Find where the given text appears and provide that cell's center as [x, y] coordinate. 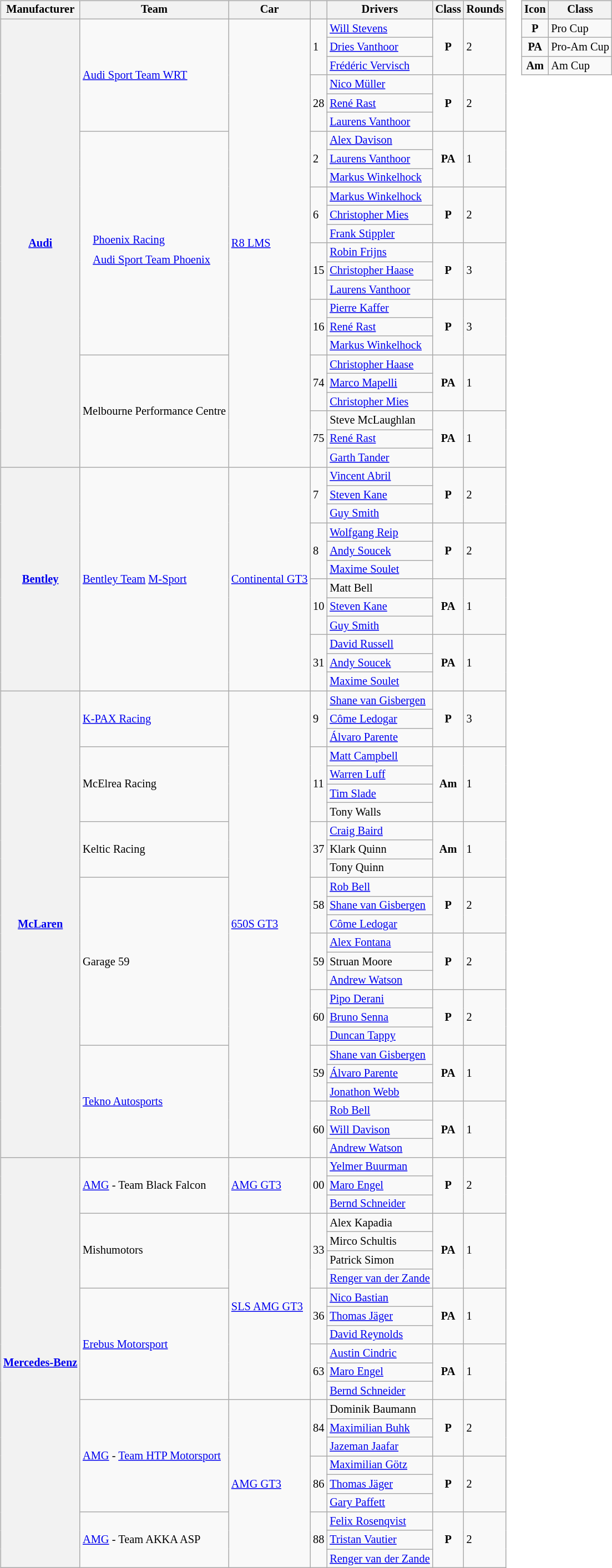
David Reynolds [380, 1335]
Audi Sport Team WRT [154, 75]
Gary Paffett [380, 1503]
Marco Mapelli [380, 383]
10 [318, 607]
Garth Tander [380, 457]
Robin Frijns [380, 252]
Manufacturer [40, 10]
Audi Sport Team Phoenix [151, 259]
David Russell [380, 644]
Matt Bell [380, 588]
Continental GT3 [270, 579]
AMG - Team Black Falcon [154, 1185]
Mirco Schultis [380, 1241]
36 [318, 1316]
6 [318, 215]
Alex Davison [380, 140]
Tony Quinn [380, 868]
Jonathon Webb [380, 1092]
Audi [40, 243]
Vincent Abril [380, 476]
Keltic Racing [154, 849]
Tony Walls [380, 812]
Felix Rosenqvist [380, 1521]
Phoenix Racing [151, 240]
Erebus Motorsport [154, 1344]
Maximilian Buhk [380, 1428]
84 [318, 1428]
74 [318, 383]
Drivers [380, 10]
11 [318, 784]
15 [318, 271]
Dominik Baumann [380, 1409]
Alex Fontana [380, 943]
Bruno Senna [380, 1017]
Will Stevens [380, 28]
Klark Quinn [380, 849]
Wolfgang Reip [380, 532]
8 [318, 551]
Will Davison [380, 1129]
Pro Cup [580, 28]
Frank Stippler [380, 234]
86 [318, 1484]
Warren Luff [380, 775]
33 [318, 1251]
Team [154, 10]
AMG - Team AKKA ASP [154, 1540]
650S GT3 [270, 924]
Melbourne Performance Centre [154, 411]
16 [318, 327]
31 [318, 663]
Pierre Kaffer [380, 308]
7 [318, 495]
R8 LMS [270, 243]
Mercedes-Benz [40, 1362]
58 [318, 905]
Yelmer Buurman [380, 1167]
Icon [535, 10]
Mishumotors [154, 1251]
McElrea Racing [154, 784]
Patrick Simon [380, 1260]
Jazeman Jaafar [380, 1447]
Tekno Autosports [154, 1101]
Pipo Derani [380, 999]
Dries Vanthoor [380, 47]
Pro-Am Cup [580, 47]
Craig Baird [380, 831]
00 [318, 1185]
Bentley [40, 579]
K-PAX Racing [154, 719]
Matt Campbell [380, 756]
Tim Slade [380, 793]
9 [318, 719]
Bentley Team M-Sport [154, 579]
Am Cup [580, 66]
28 [318, 103]
Duncan Tappy [380, 1036]
Austin Cindric [380, 1353]
Alex Kapadia [380, 1223]
37 [318, 849]
AMG - Team HTP Motorsport [154, 1456]
Steve McLaughlan [380, 420]
Phoenix Racing Audi Sport Team Phoenix [154, 243]
Nico Bastian [380, 1297]
Rounds [485, 10]
88 [318, 1540]
75 [318, 439]
Tristan Vautier [380, 1540]
63 [318, 1372]
Frédéric Vervisch [380, 66]
Car [270, 10]
McLaren [40, 924]
Struan Moore [380, 961]
Maximilian Götz [380, 1465]
Nico Müller [380, 84]
SLS AMG GT3 [270, 1306]
Garage 59 [154, 961]
